Identify which cell holds the provided text, then report its (X, Y) central coordinate. 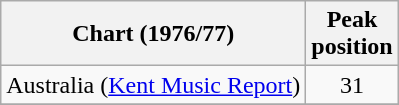
Australia (Kent Music Report) (154, 85)
Chart (1976/77) (154, 34)
31 (352, 85)
Peakposition (352, 34)
